Find where the given text appears and provide that cell's center as (x, y) coordinate. 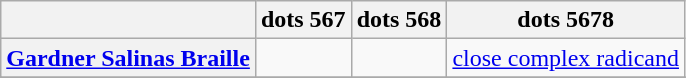
dots 567 (303, 20)
dots 5678 (566, 20)
close complex radicand (566, 58)
dots 568 (399, 20)
Gardner Salinas Braille (128, 58)
